Pinpoint the cell where the given text exists, returning its [X, Y] midpoint coordinate. 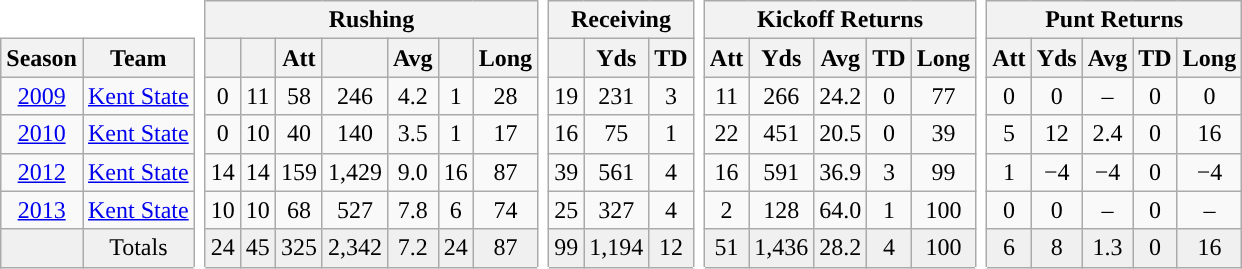
74 [505, 210]
Rushing [371, 20]
266 [782, 96]
2 [726, 210]
28.2 [840, 248]
22 [726, 134]
40 [298, 134]
159 [298, 172]
325 [298, 248]
2012 [42, 172]
7.8 [414, 210]
9.0 [414, 172]
19 [566, 96]
451 [782, 134]
2013 [42, 210]
20.5 [840, 134]
Team [138, 58]
231 [616, 96]
Receiving [622, 20]
140 [354, 134]
591 [782, 172]
64.0 [840, 210]
75 [616, 134]
561 [616, 172]
2009 [42, 96]
45 [258, 248]
58 [298, 96]
Season [42, 58]
5 [1009, 134]
2010 [42, 134]
2.4 [1108, 134]
Punt Returns [1114, 20]
77 [943, 96]
68 [298, 210]
7.2 [414, 248]
246 [354, 96]
4.2 [414, 96]
Kickoff Returns [840, 20]
3.5 [414, 134]
8 [1056, 248]
1,194 [616, 248]
327 [616, 210]
527 [354, 210]
51 [726, 248]
Totals [138, 248]
25 [566, 210]
28 [505, 96]
1,436 [782, 248]
1,429 [354, 172]
128 [782, 210]
2,342 [354, 248]
24.2 [840, 96]
36.9 [840, 172]
17 [505, 134]
1.3 [1108, 248]
